Extract the [x, y] coordinate from the center of the cell holding the provided text.  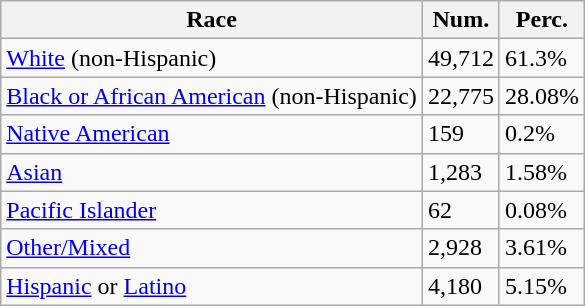
1,283 [460, 172]
5.15% [542, 286]
Hispanic or Latino [212, 286]
61.3% [542, 58]
28.08% [542, 96]
White (non-Hispanic) [212, 58]
Other/Mixed [212, 248]
Perc. [542, 20]
Asian [212, 172]
1.58% [542, 172]
Pacific Islander [212, 210]
Num. [460, 20]
Native American [212, 134]
3.61% [542, 248]
Black or African American (non-Hispanic) [212, 96]
Race [212, 20]
49,712 [460, 58]
22,775 [460, 96]
159 [460, 134]
2,928 [460, 248]
0.08% [542, 210]
0.2% [542, 134]
62 [460, 210]
4,180 [460, 286]
